For the text-containing cell, return its midpoint in [x, y] coordinate format. 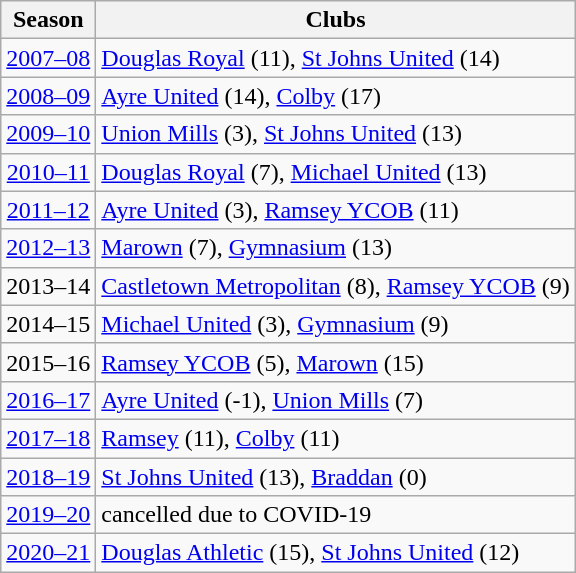
2008–09 [48, 96]
2018–19 [48, 477]
2009–10 [48, 134]
St Johns United (13), Braddan (0) [336, 477]
2017–18 [48, 438]
Castletown Metropolitan (8), Ramsey YCOB (9) [336, 286]
2010–11 [48, 172]
2020–21 [48, 553]
2011–12 [48, 210]
Ayre United (3), Ramsey YCOB (11) [336, 210]
Douglas Royal (7), Michael United (13) [336, 172]
Douglas Athletic (15), St Johns United (12) [336, 553]
Douglas Royal (11), St Johns United (14) [336, 58]
Ayre United (-1), Union Mills (7) [336, 400]
Season [48, 20]
2012–13 [48, 248]
Clubs [336, 20]
Ramsey YCOB (5), Marown (15) [336, 362]
Michael United (3), Gymnasium (9) [336, 324]
Marown (7), Gymnasium (13) [336, 248]
Union Mills (3), St Johns United (13) [336, 134]
2015–16 [48, 362]
2016–17 [48, 400]
2007–08 [48, 58]
2014–15 [48, 324]
cancelled due to COVID-19 [336, 515]
Ramsey (11), Colby (11) [336, 438]
Ayre United (14), Colby (17) [336, 96]
2013–14 [48, 286]
2019–20 [48, 515]
